Scan for the cell matching the given text and deliver its (X, Y) coordinate at center. 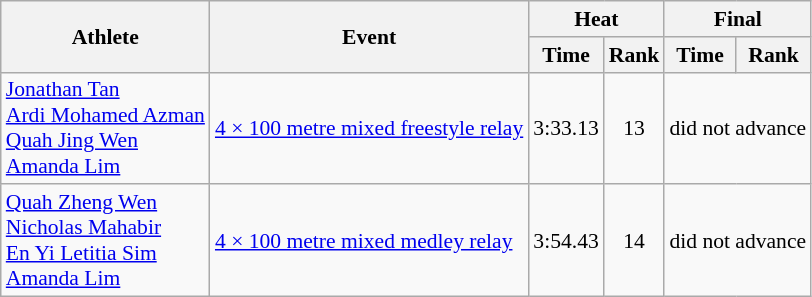
Heat (596, 19)
4 × 100 metre mixed medley relay (369, 241)
Event (369, 36)
3:33.13 (566, 128)
Quah Zheng WenNicholas MahabirEn Yi Letitia SimAmanda Lim (106, 241)
3:54.43 (566, 241)
4 × 100 metre mixed freestyle relay (369, 128)
Athlete (106, 36)
Jonathan TanArdi Mohamed AzmanQuah Jing WenAmanda Lim (106, 128)
14 (634, 241)
13 (634, 128)
Final (738, 19)
